Extract the [x, y] coordinate from the center of the cell holding the provided text.  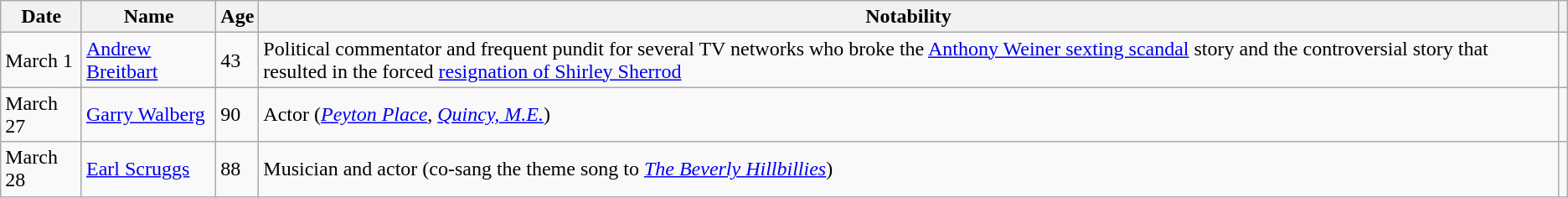
Earl Scruggs [148, 169]
March 27 [42, 114]
88 [238, 169]
March 28 [42, 169]
Musician and actor (co-sang the theme song to The Beverly Hillbillies) [908, 169]
Andrew Breitbart [148, 60]
43 [238, 60]
March 1 [42, 60]
Date [42, 17]
90 [238, 114]
Name [148, 17]
Age [238, 17]
Actor (Peyton Place, Quincy, M.E.) [908, 114]
Garry Walberg [148, 114]
Notability [908, 17]
